From the cell containing the given text, extract its center point as [x, y] coordinate. 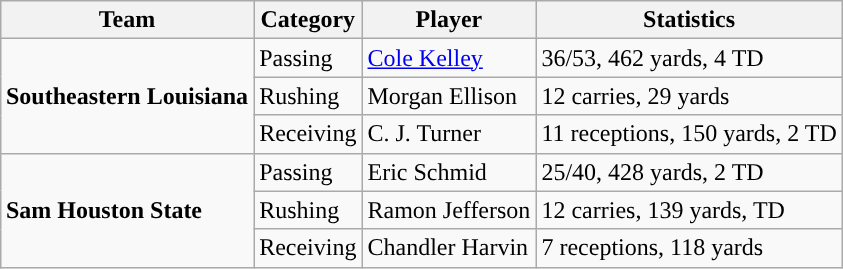
Ramon Jefferson [449, 210]
Southeastern Louisiana [126, 96]
Morgan Ellison [449, 96]
25/40, 428 yards, 2 TD [689, 172]
11 receptions, 150 yards, 2 TD [689, 134]
Sam Houston State [126, 210]
7 receptions, 118 yards [689, 248]
Eric Schmid [449, 172]
12 carries, 139 yards, TD [689, 210]
Statistics [689, 20]
Chandler Harvin [449, 248]
C. J. Turner [449, 134]
12 carries, 29 yards [689, 96]
36/53, 462 yards, 4 TD [689, 58]
Cole Kelley [449, 58]
Category [308, 20]
Team [126, 20]
Player [449, 20]
